From the cell containing the given text, extract its center point as (x, y) coordinate. 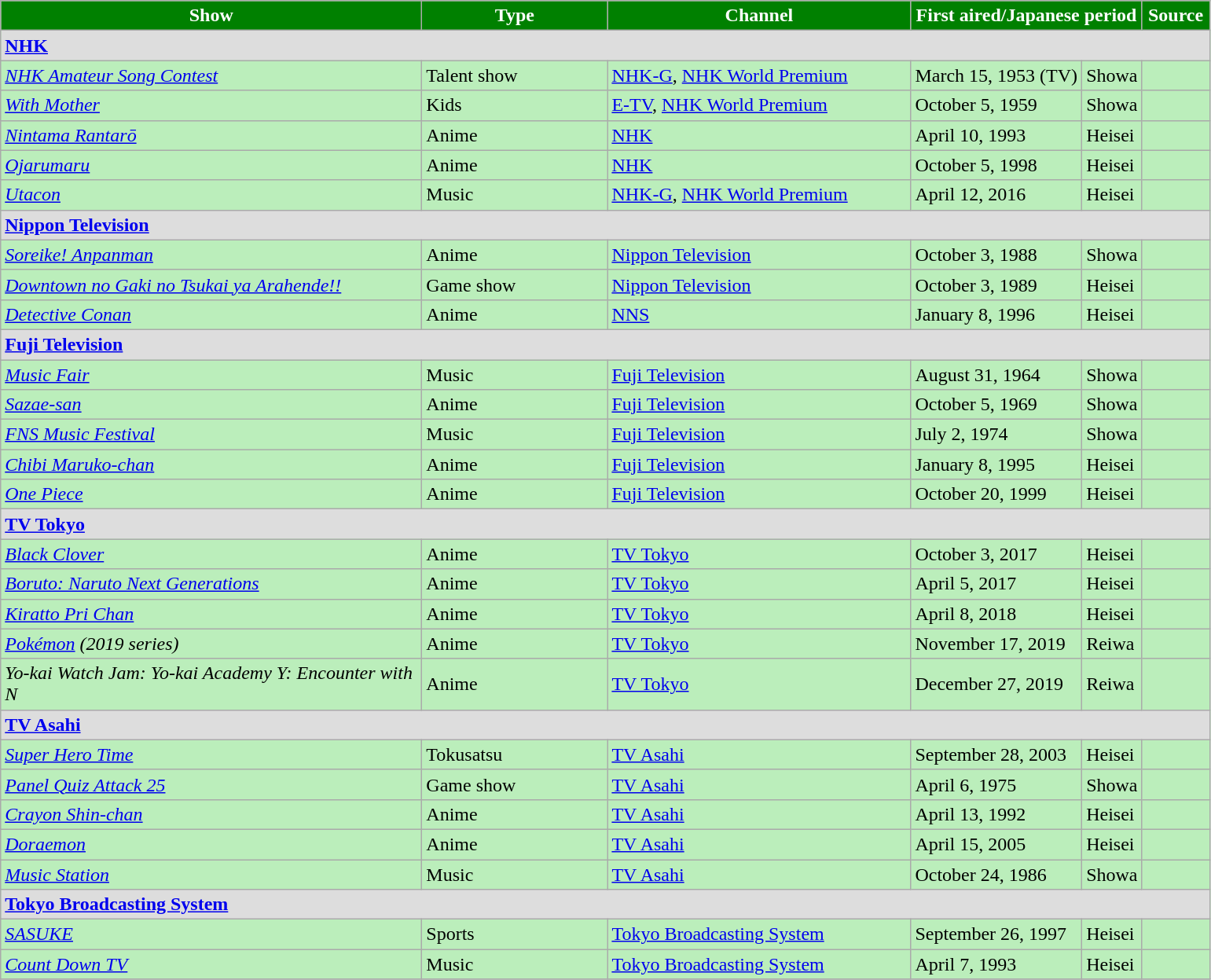
Boruto: Naruto Next Generations (211, 584)
Panel Quiz Attack 25 (211, 784)
Doraemon (211, 844)
April 15, 2005 (996, 844)
Black Clover (211, 554)
October 5, 1969 (996, 405)
October 3, 2017 (996, 554)
August 31, 1964 (996, 375)
Downtown no Gaki no Tsukai ya Arahende!! (211, 284)
NNS (759, 314)
First aired/Japanese period (1026, 16)
Utacon (211, 195)
April 7, 1993 (996, 964)
Count Down TV (211, 964)
One Piece (211, 494)
April 6, 1975 (996, 784)
November 17, 2019 (996, 644)
Sazae-san (211, 405)
Yo-kai Watch Jam: Yo-kai Academy Y: Encounter with N (211, 684)
September 28, 2003 (996, 754)
Kiratto Pri Chan (211, 614)
October 5, 1959 (996, 105)
Music Fair (211, 375)
Pokémon (2019 series) (211, 644)
October 3, 1989 (996, 284)
October 20, 1999 (996, 494)
Talent show (515, 75)
SASUKE (211, 934)
NHK Amateur Song Contest (211, 75)
Super Hero Time (211, 754)
October 5, 1998 (996, 165)
Type (515, 16)
Chibi Maruko-chan (211, 464)
October 24, 1986 (996, 875)
Music Station (211, 875)
April 13, 1992 (996, 814)
Show (211, 16)
Crayon Shin-chan (211, 814)
July 2, 1974 (996, 435)
March 15, 1953 (TV) (996, 75)
October 3, 1988 (996, 255)
April 10, 1993 (996, 135)
Source (1176, 16)
April 8, 2018 (996, 614)
Detective Conan (211, 314)
E-TV, NHK World Premium (759, 105)
Nintama Rantarō (211, 135)
Channel (759, 16)
January 8, 1996 (996, 314)
December 27, 2019 (996, 684)
FNS Music Festival (211, 435)
Soreike! Anpanman (211, 255)
Sports (515, 934)
Ojarumaru (211, 165)
April 5, 2017 (996, 584)
Kids (515, 105)
With Mother (211, 105)
Tokusatsu (515, 754)
September 26, 1997 (996, 934)
April 12, 2016 (996, 195)
January 8, 1995 (996, 464)
